Detect which cell encompasses the target text, then output its (X, Y) center coordinate. 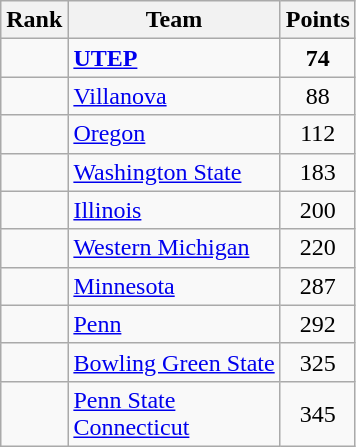
Western Michigan (174, 248)
325 (318, 362)
112 (318, 134)
Points (318, 20)
200 (318, 210)
UTEP (174, 58)
74 (318, 58)
Washington State (174, 172)
Team (174, 20)
Rank (34, 20)
Bowling Green State (174, 362)
Villanova (174, 96)
287 (318, 286)
183 (318, 172)
Penn (174, 324)
345 (318, 414)
220 (318, 248)
88 (318, 96)
Oregon (174, 134)
292 (318, 324)
Illinois (174, 210)
Penn StateConnecticut (174, 414)
Minnesota (174, 286)
